Detect which cell encompasses the target text, then output its [x, y] center coordinate. 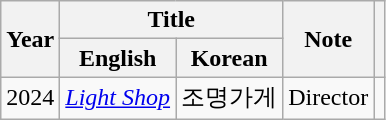
Note [328, 39]
Light Shop [118, 98]
2024 [30, 98]
Year [30, 39]
조명가게 [230, 98]
English [118, 58]
Director [328, 98]
Korean [230, 58]
Title [172, 20]
